Capture the cell that displays the provided text and extract its (x, y) central coordinate. 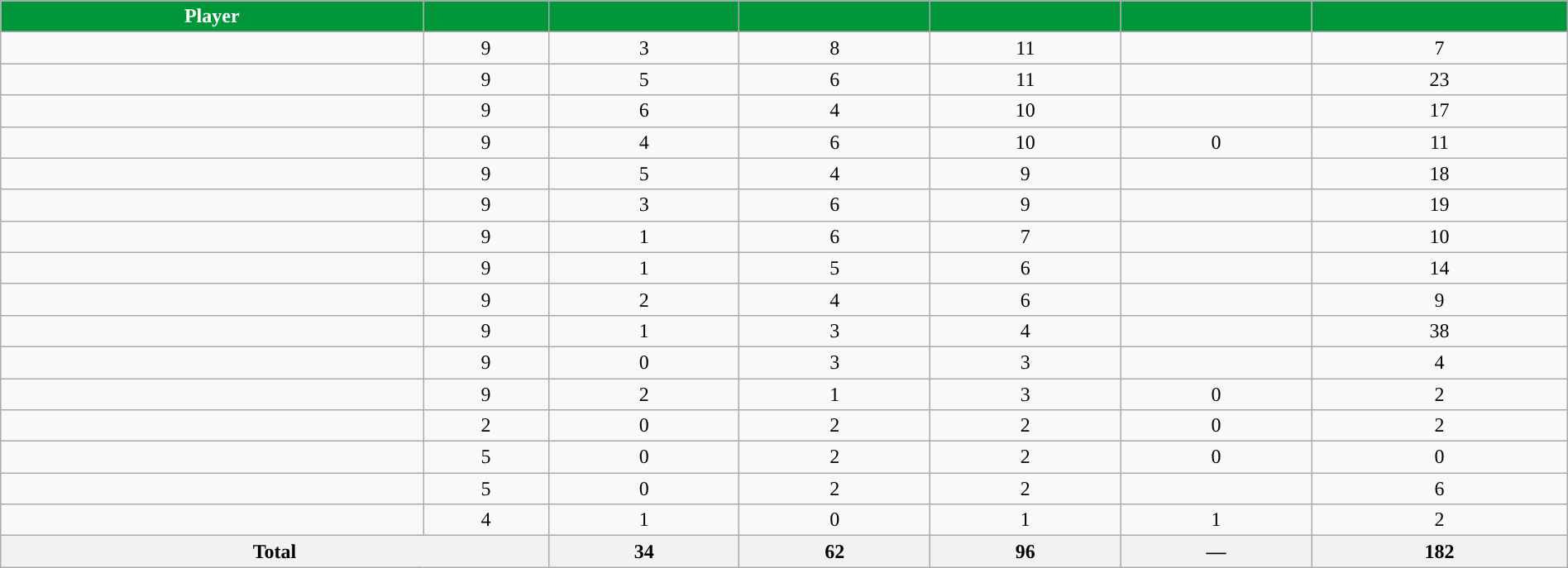
Total (275, 551)
96 (1025, 551)
Player (212, 17)
182 (1440, 551)
8 (835, 48)
38 (1440, 331)
62 (835, 551)
— (1216, 551)
14 (1440, 268)
19 (1440, 205)
34 (643, 551)
23 (1440, 79)
17 (1440, 111)
18 (1440, 174)
